Determine the (x, y) coordinate at the center of the cell enclosing the given text.  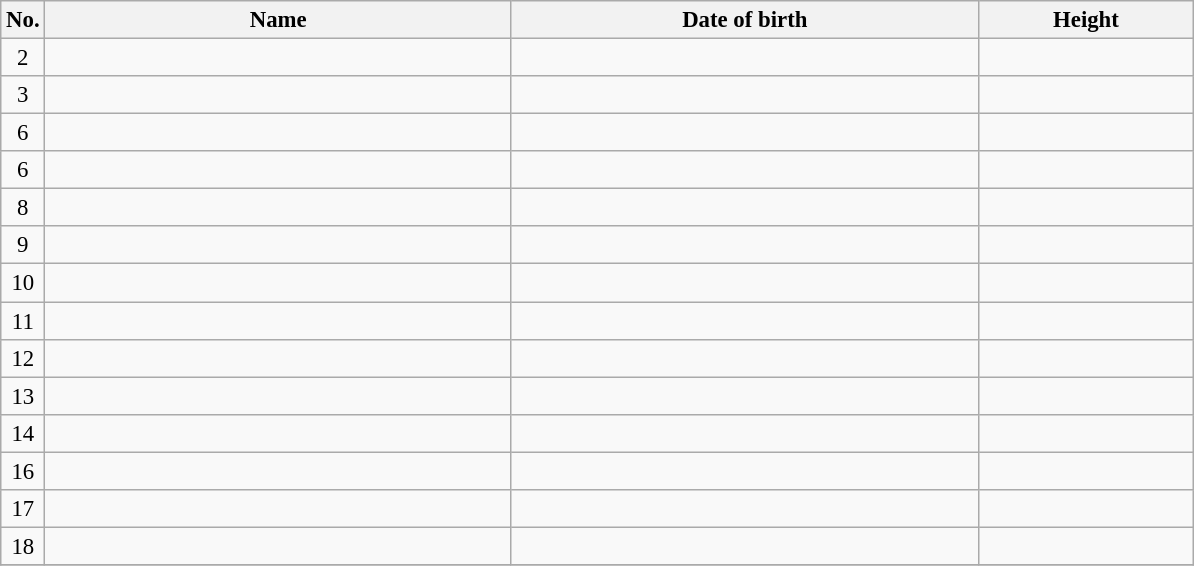
16 (23, 471)
No. (23, 20)
11 (23, 321)
Date of birth (744, 20)
10 (23, 283)
8 (23, 208)
3 (23, 95)
14 (23, 433)
17 (23, 509)
12 (23, 358)
Name (278, 20)
18 (23, 546)
2 (23, 58)
Height (1086, 20)
9 (23, 245)
13 (23, 396)
